Search for the cell housing the specified text and yield its (X, Y) center coordinate. 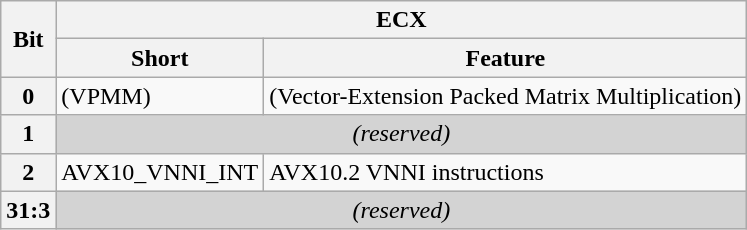
2 (28, 172)
AVX10_VNNI_INT (160, 172)
1 (28, 134)
Short (160, 58)
31:3 (28, 210)
0 (28, 96)
(VPMM) (160, 96)
AVX10.2 VNNI instructions (506, 172)
Bit (28, 39)
Feature (506, 58)
(Vector-Extension Packed Matrix Multiplication) (506, 96)
ECX (402, 20)
